Return the [x, y] coordinate for the center point of the cell that contains the specified text.  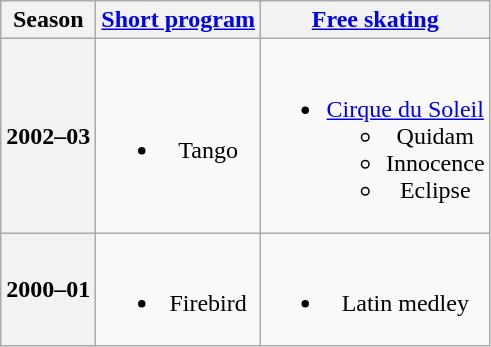
Tango [178, 136]
Short program [178, 20]
Cirque du Soleil QuidamInnocenceEclipse [375, 136]
Season [48, 20]
2002–03 [48, 136]
Free skating [375, 20]
2000–01 [48, 290]
Latin medley [375, 290]
Firebird [178, 290]
